Return the (x, y) coordinate for the center point of the cell that contains the specified text.  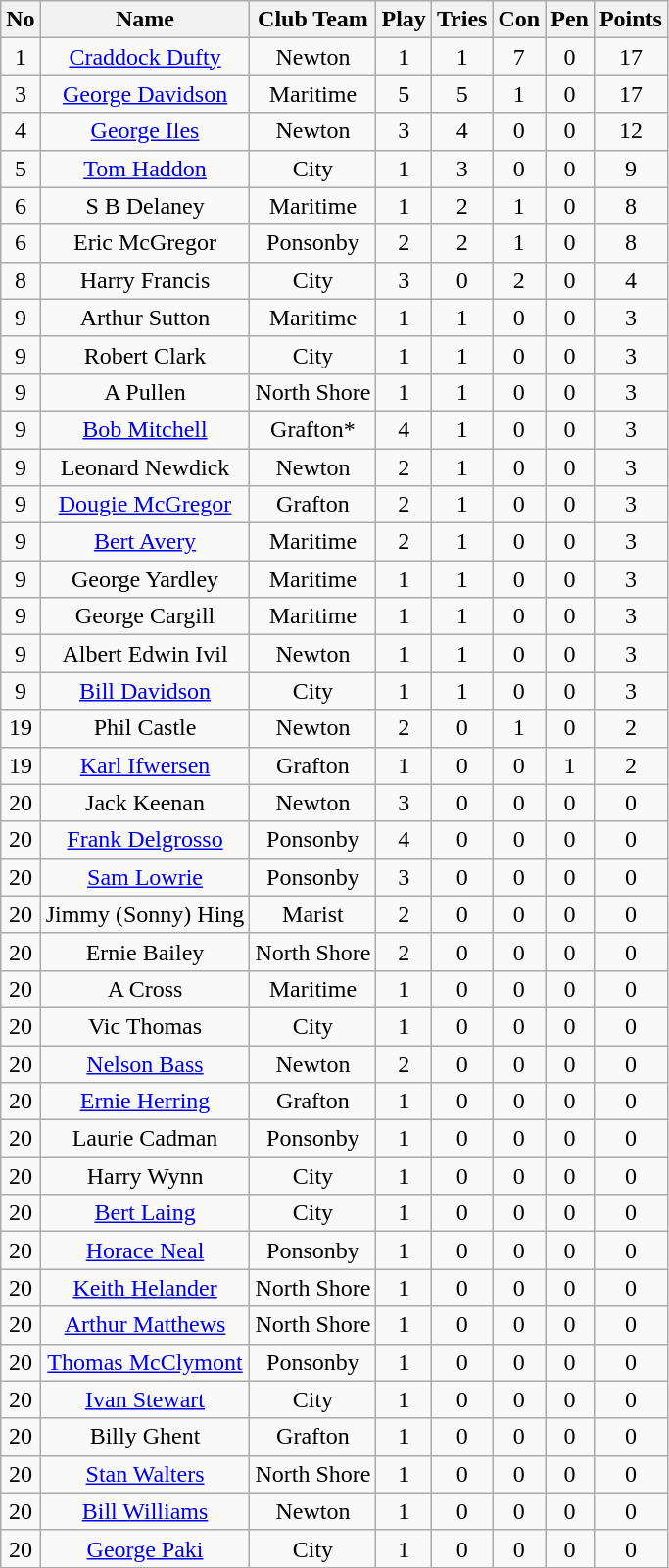
Dougie McGregor (145, 505)
Albert Edwin Ivil (145, 654)
Jack Keenan (145, 803)
Stan Walters (145, 1474)
George Paki (145, 1548)
Bill Williams (145, 1511)
Frank Delgrosso (145, 840)
Ivan Stewart (145, 1399)
Thomas McClymont (145, 1362)
Ernie Herring (145, 1102)
George Cargill (145, 616)
Tom Haddon (145, 169)
Harry Francis (145, 280)
Con (519, 20)
12 (631, 131)
Bert Laing (145, 1213)
Play (404, 20)
Keith Helander (145, 1288)
Ernie Bailey (145, 952)
Bert Avery (145, 542)
A Cross (145, 989)
Marist (313, 914)
Karl Ifwersen (145, 765)
Tries (462, 20)
No (21, 20)
Club Team (313, 20)
Harry Wynn (145, 1176)
George Yardley (145, 579)
A Pullen (145, 392)
S B Delaney (145, 206)
George Davidson (145, 94)
Nelson Bass (145, 1063)
Eric McGregor (145, 243)
Vic Thomas (145, 1026)
Jimmy (Sonny) Hing (145, 914)
Arthur Sutton (145, 318)
Craddock Dufty (145, 57)
George Iles (145, 131)
Arthur Matthews (145, 1325)
Billy Ghent (145, 1437)
Leonard Newdick (145, 467)
Pen (570, 20)
7 (519, 57)
Bill Davidson (145, 691)
Phil Castle (145, 728)
Name (145, 20)
Laurie Cadman (145, 1139)
Horace Neal (145, 1250)
Grafton* (313, 429)
Robert Clark (145, 355)
Bob Mitchell (145, 429)
Points (631, 20)
Sam Lowrie (145, 877)
